Locate the cell with the specified text and output its (X, Y) center coordinate. 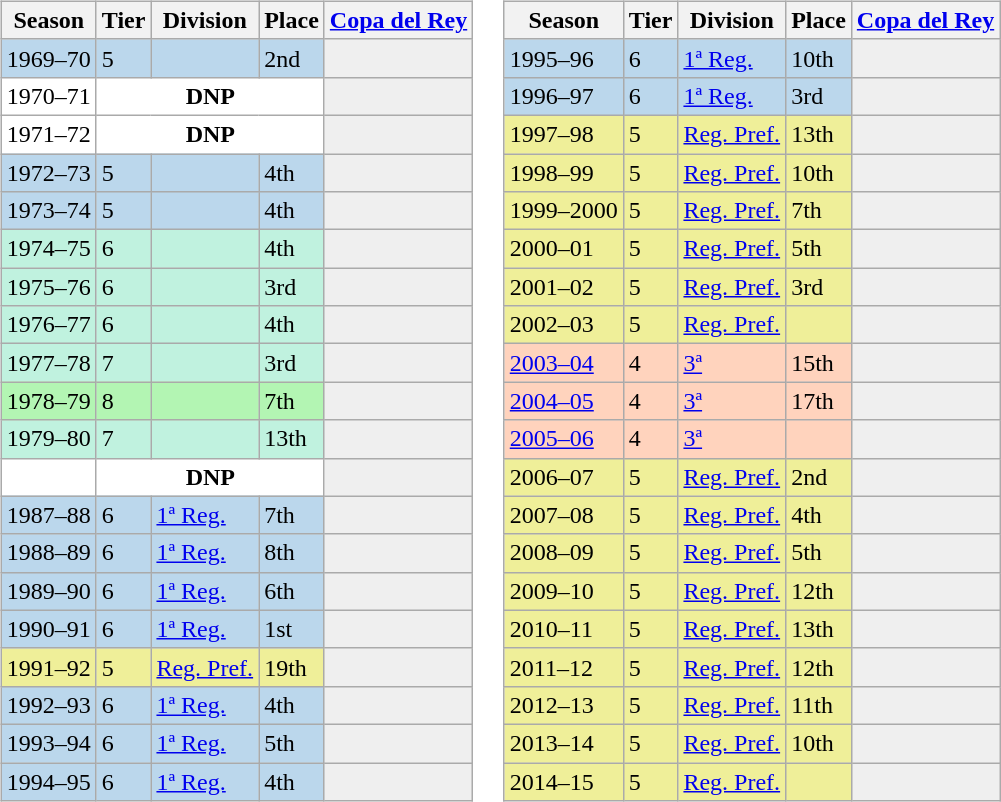
2006–07 (564, 477)
1997–98 (564, 134)
2002–03 (564, 325)
1976–77 (48, 325)
1992–93 (48, 705)
1989–90 (48, 591)
1975–76 (48, 287)
17th (819, 401)
1973–74 (48, 211)
1971–72 (48, 134)
1996–97 (564, 96)
8 (124, 401)
1974–75 (48, 249)
15th (819, 363)
1979–80 (48, 439)
1972–73 (48, 173)
1998–99 (564, 173)
8th (292, 553)
2000–01 (564, 249)
2012–13 (564, 705)
2011–12 (564, 667)
1993–94 (48, 743)
1977–78 (48, 363)
11th (819, 705)
1st (292, 629)
2001–02 (564, 287)
2014–15 (564, 781)
1988–89 (48, 553)
2013–14 (564, 743)
2004–05 (564, 401)
1999–2000 (564, 211)
2007–08 (564, 515)
19th (292, 667)
1969–70 (48, 58)
1991–92 (48, 667)
6th (292, 591)
2008–09 (564, 553)
2003–04 (564, 363)
1994–95 (48, 781)
1995–96 (564, 58)
1987–88 (48, 515)
1970–71 (48, 96)
1978–79 (48, 401)
2010–11 (564, 629)
2005–06 (564, 439)
2009–10 (564, 591)
1990–91 (48, 629)
